From the cell containing the given text, extract its center point as (X, Y) coordinate. 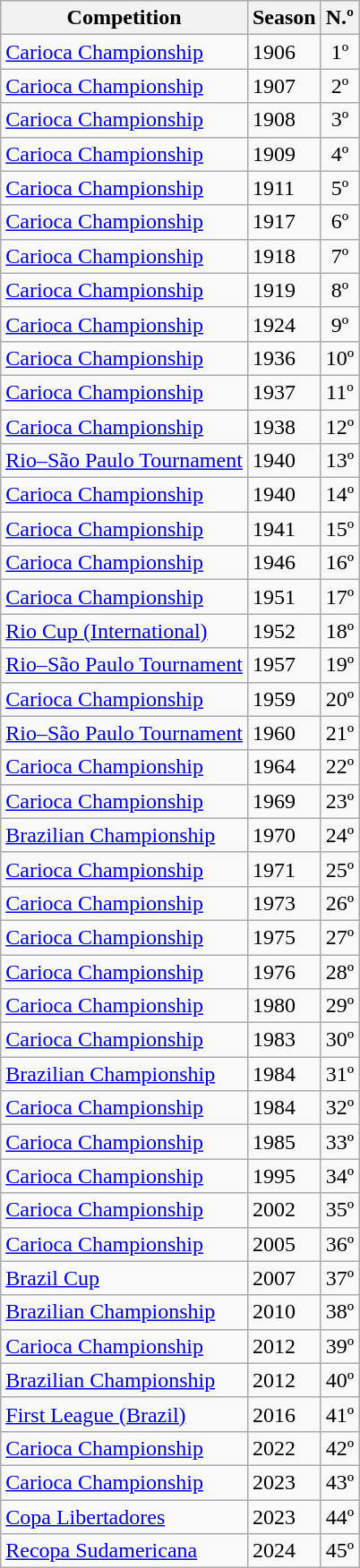
1975 (284, 937)
24º (340, 835)
19º (340, 665)
1976 (284, 971)
3º (340, 120)
6º (340, 222)
34º (340, 1176)
2007 (284, 1278)
1959 (284, 699)
35º (340, 1210)
39º (340, 1346)
First League (Brazil) (124, 1414)
N.º (340, 18)
25º (340, 869)
15º (340, 529)
18º (340, 631)
1971 (284, 869)
7º (340, 256)
12º (340, 427)
28º (340, 971)
26º (340, 903)
38º (340, 1312)
43º (340, 1482)
11º (340, 392)
1995 (284, 1176)
2024 (284, 1551)
41º (340, 1414)
40º (340, 1380)
23º (340, 801)
14º (340, 495)
Season (284, 18)
2016 (284, 1414)
1980 (284, 1006)
Brazil Cup (124, 1278)
8º (340, 290)
Recopa Sudamericana (124, 1551)
1952 (284, 631)
1973 (284, 903)
17º (340, 597)
Rio Cup (International) (124, 631)
1911 (284, 188)
1960 (284, 733)
36º (340, 1244)
1957 (284, 665)
1951 (284, 597)
1941 (284, 529)
1º (340, 52)
2022 (284, 1448)
2005 (284, 1244)
2002 (284, 1210)
1985 (284, 1142)
2010 (284, 1312)
10º (340, 358)
29º (340, 1006)
2º (340, 86)
20º (340, 699)
16º (340, 563)
1969 (284, 801)
1946 (284, 563)
1937 (284, 392)
21º (340, 733)
1936 (284, 358)
1917 (284, 222)
44º (340, 1517)
4º (340, 154)
1983 (284, 1040)
9º (340, 324)
1964 (284, 767)
1924 (284, 324)
1919 (284, 290)
1938 (284, 427)
22º (340, 767)
27º (340, 937)
1918 (284, 256)
13º (340, 461)
1908 (284, 120)
45º (340, 1551)
42º (340, 1448)
37º (340, 1278)
33º (340, 1142)
32º (340, 1108)
30º (340, 1040)
Competition (124, 18)
1907 (284, 86)
1906 (284, 52)
1970 (284, 835)
31º (340, 1074)
Copa Libertadores (124, 1517)
5º (340, 188)
1909 (284, 154)
